Extract the [X, Y] coordinate from the center of the cell holding the provided text.  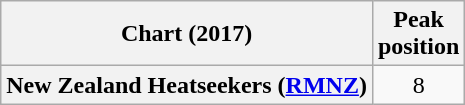
Chart (2017) [187, 34]
Peak position [418, 34]
8 [418, 85]
New Zealand Heatseekers (RMNZ) [187, 85]
